Scan for the cell matching the given text and deliver its (X, Y) coordinate at center. 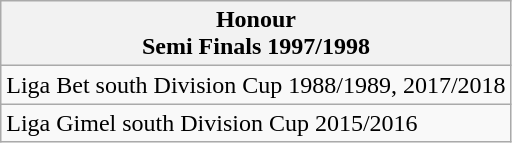
HonourSemi Finals 1997/1998 (256, 34)
Liga Gimel south Division Cup 2015/2016 (256, 123)
Liga Bet south Division Cup 1988/1989, 2017/2018 (256, 85)
